Provide the [X, Y] coordinate of the cell's center where the given text is located.  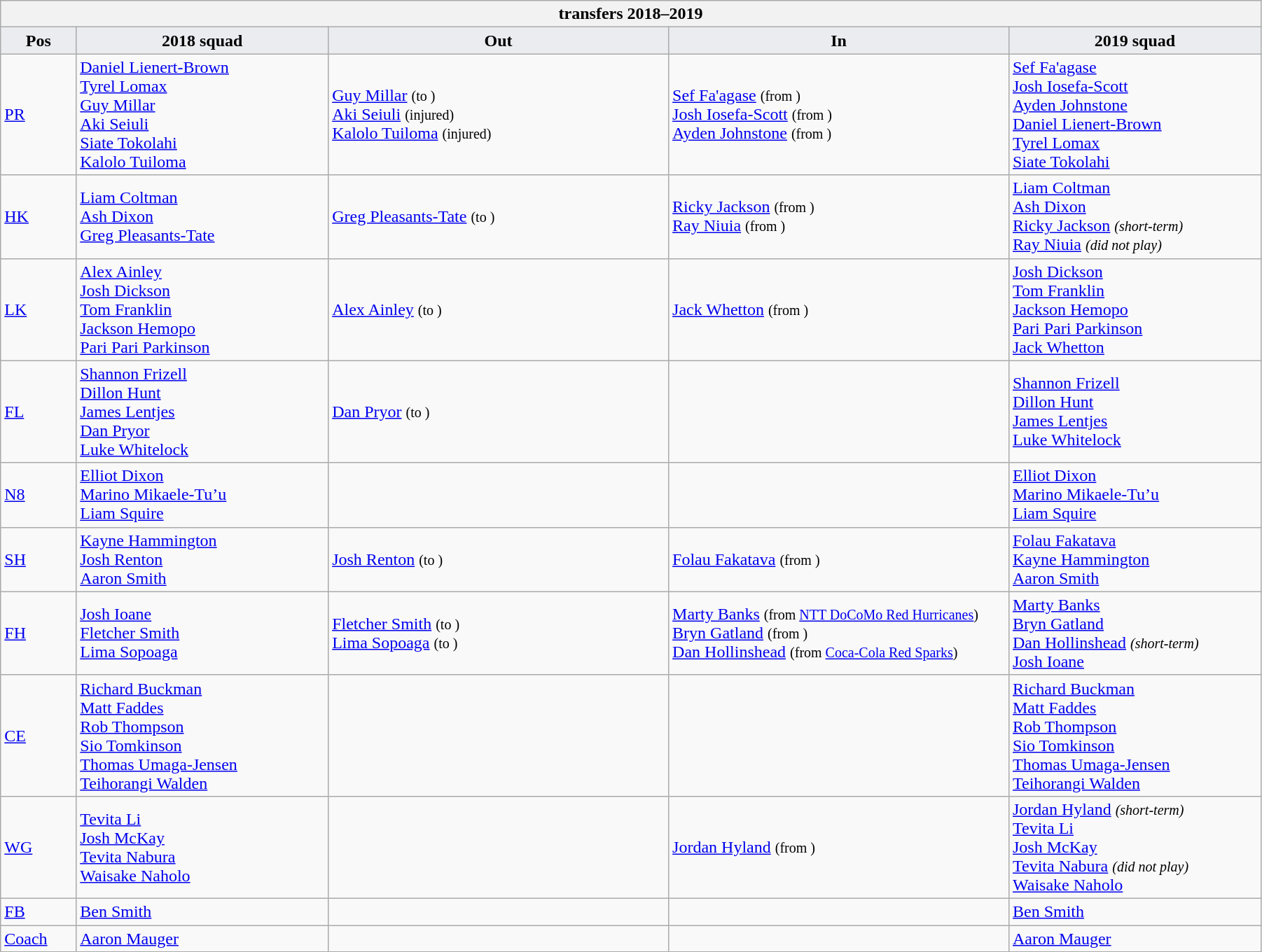
FL [39, 412]
Folau Fakatava (from ) [839, 559]
Greg Pleasants-Tate (to ) [499, 217]
LK [39, 309]
Daniel Lienert-Brown Tyrel Lomax Guy Millar Aki Seiuli Siate Tokolahi Kalolo Tuiloma [202, 115]
N8 [39, 495]
Jordan Hyland (short-term) Tevita Li Josh McKay Tevita Nabura (did not play) Waisake Naholo [1135, 847]
Jack Whetton (from ) [839, 309]
Josh Dickson Tom Franklin Jackson Hemopo Pari Pari Parkinson Jack Whetton [1135, 309]
Alex Ainley (to ) [499, 309]
Folau Fakatava Kayne Hammington Aaron Smith [1135, 559]
Shannon Frizell Dillon Hunt James Lentjes Dan Pryor Luke Whitelock [202, 412]
SH [39, 559]
Sef Fa'agase Josh Iosefa-Scott Ayden Johnstone Daniel Lienert-Brown Tyrel Lomax Siate Tokolahi [1135, 115]
Shannon Frizell Dillon Hunt James Lentjes Luke Whitelock [1135, 412]
Pos [39, 41]
Josh Ioane Fletcher Smith Lima Sopoaga [202, 633]
HK [39, 217]
Guy Millar (to ) Aki Seiuli (injured) Kalolo Tuiloma (injured) [499, 115]
Fletcher Smith (to ) Lima Sopoaga (to ) [499, 633]
Kayne Hammington Josh Renton Aaron Smith [202, 559]
CE [39, 735]
Alex Ainley Josh Dickson Tom Franklin Jackson Hemopo Pari Pari Parkinson [202, 309]
WG [39, 847]
2018 squad [202, 41]
Out [499, 41]
Liam Coltman Ash Dixon Ricky Jackson (short-term) Ray Niuia (did not play) [1135, 217]
Liam Coltman Ash Dixon Greg Pleasants-Tate [202, 217]
Marty Banks (from NTT DoCoMo Red Hurricanes) Bryn Gatland (from ) Dan Hollinshead (from Coca-Cola Red Sparks) [839, 633]
PR [39, 115]
2019 squad [1135, 41]
Tevita Li Josh McKay Tevita Nabura Waisake Naholo [202, 847]
Jordan Hyland (from ) [839, 847]
Josh Renton (to ) [499, 559]
In [839, 41]
FB [39, 911]
transfers 2018–2019 [631, 14]
Dan Pryor (to ) [499, 412]
Sef Fa'agase (from ) Josh Iosefa-Scott (from ) Ayden Johnstone (from ) [839, 115]
Ricky Jackson (from ) Ray Niuia (from ) [839, 217]
Marty Banks Bryn Gatland Dan Hollinshead (short-term) Josh Ioane [1135, 633]
FH [39, 633]
Coach [39, 939]
